Identify which cell holds the provided text, then report its (X, Y) central coordinate. 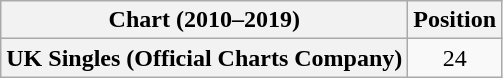
Position (455, 20)
24 (455, 58)
Chart (2010–2019) (204, 20)
UK Singles (Official Charts Company) (204, 58)
